Return the [X, Y] coordinate for the center point of the cell that contains the specified text.  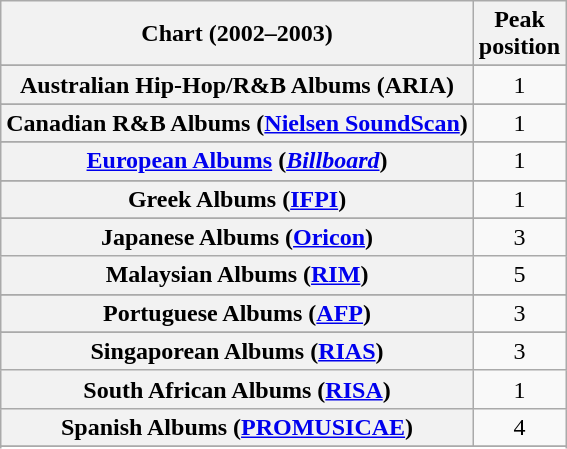
Japanese Albums (Oricon) [238, 237]
Portuguese Albums (AFP) [238, 313]
Australian Hip-Hop/R&B Albums (ARIA) [238, 85]
Spanish Albums (PROMUSICAE) [238, 427]
South African Albums (RISA) [238, 389]
Peakposition [519, 34]
Malaysian Albums (RIM) [238, 275]
Singaporean Albums (RIAS) [238, 351]
Canadian R&B Albums (Nielsen SoundScan) [238, 123]
4 [519, 427]
Chart (2002–2003) [238, 34]
5 [519, 275]
Greek Albums (IFPI) [238, 199]
European Albums (Billboard) [238, 161]
